Find where the given text appears and provide that cell's center as (X, Y) coordinate. 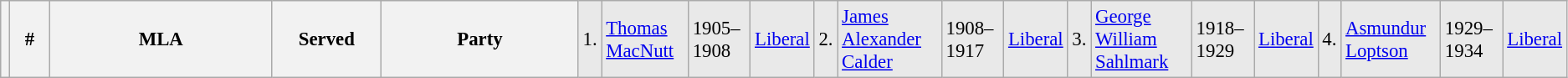
Asmundur Loptson (1391, 39)
MLA (161, 39)
# (29, 39)
1905–1908 (719, 39)
James Alexander Calder (889, 39)
1918–1929 (1222, 39)
4. (1330, 39)
1929–1934 (1472, 39)
George William Sahlmark (1141, 39)
3. (1079, 39)
2. (826, 39)
1908–1917 (972, 39)
1. (590, 39)
Thomas MacNutt (644, 39)
Party (480, 39)
Served (326, 39)
